Search for the cell housing the specified text and yield its [x, y] center coordinate. 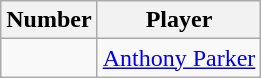
Number [49, 20]
Player [179, 20]
Anthony Parker [179, 58]
